Provide the (x, y) coordinate of the cell's center where the given text is located.  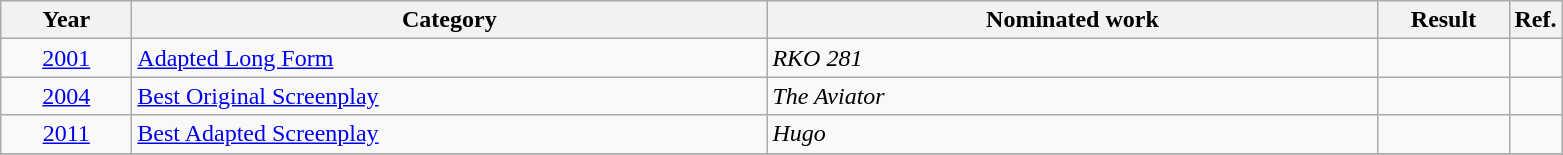
Nominated work (1072, 20)
Best Adapted Screenplay (450, 134)
Ref. (1536, 20)
2001 (66, 58)
RKO 281 (1072, 58)
Best Original Screenplay (450, 96)
The Aviator (1072, 96)
Hugo (1072, 134)
2011 (66, 134)
Adapted Long Form (450, 58)
Result (1444, 20)
Category (450, 20)
Year (66, 20)
2004 (66, 96)
